For the text-containing cell, return its midpoint in [x, y] coordinate format. 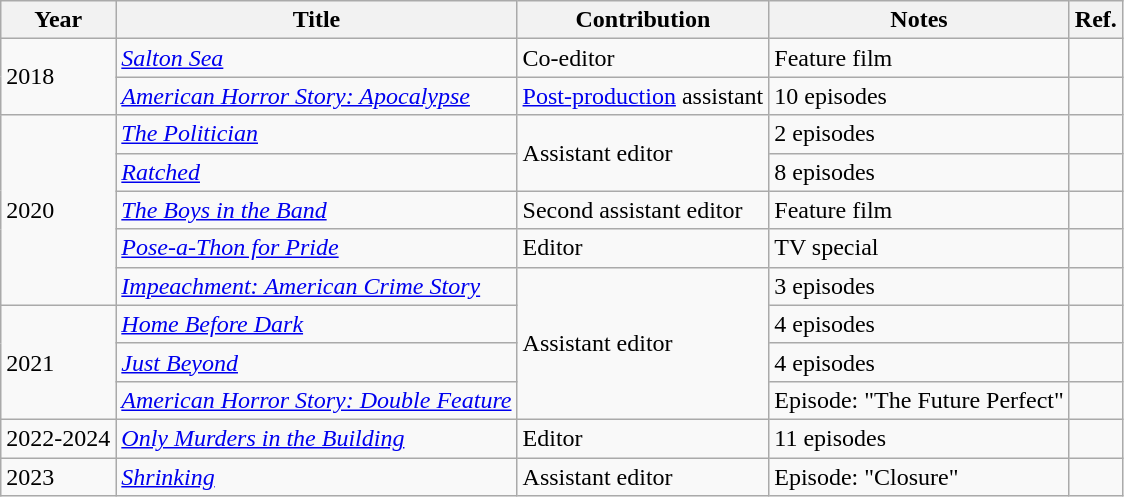
American Horror Story: Apocalypse [316, 96]
Ratched [316, 172]
Home Before Dark [316, 324]
Pose-a-Thon for Pride [316, 248]
Contribution [643, 20]
Episode: "The Future Perfect" [920, 400]
10 episodes [920, 96]
2023 [58, 477]
2 episodes [920, 134]
Post-production assistant [643, 96]
Second assistant editor [643, 210]
3 episodes [920, 286]
11 episodes [920, 438]
8 episodes [920, 172]
2020 [58, 210]
2018 [58, 77]
Ref. [1096, 20]
Salton Sea [316, 58]
The Boys in the Band [316, 210]
Only Murders in the Building [316, 438]
Shrinking [316, 477]
The Politician [316, 134]
Co-editor [643, 58]
Year [58, 20]
Notes [920, 20]
2022-2024 [58, 438]
TV special [920, 248]
2021 [58, 362]
American Horror Story: Double Feature [316, 400]
Title [316, 20]
Just Beyond [316, 362]
Episode: "Closure" [920, 477]
Impeachment: American Crime Story [316, 286]
